Determine the [X, Y] coordinate at the center of the cell enclosing the given text.  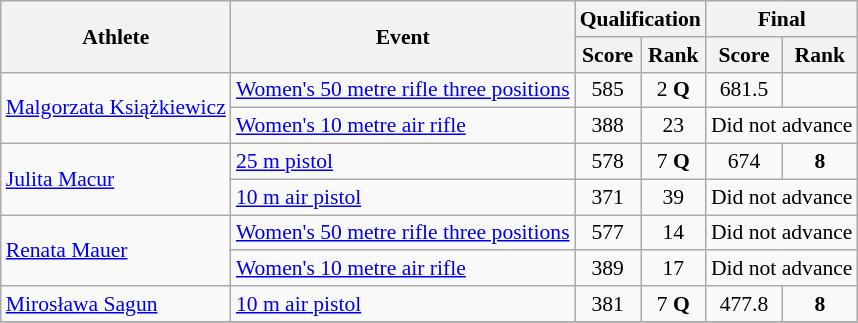
577 [608, 233]
39 [674, 197]
Julita Macur [116, 180]
674 [744, 162]
17 [674, 269]
681.5 [744, 90]
381 [608, 304]
585 [608, 90]
389 [608, 269]
25 m pistol [403, 162]
Mirosława Sagun [116, 304]
14 [674, 233]
Renata Mauer [116, 250]
2 Q [674, 90]
388 [608, 126]
Qualification [640, 19]
Athlete [116, 36]
371 [608, 197]
Event [403, 36]
477.8 [744, 304]
Final [782, 19]
578 [608, 162]
Malgorzata Książkiewicz [116, 108]
23 [674, 126]
